Return (x, y) of the center of cell containing provided text 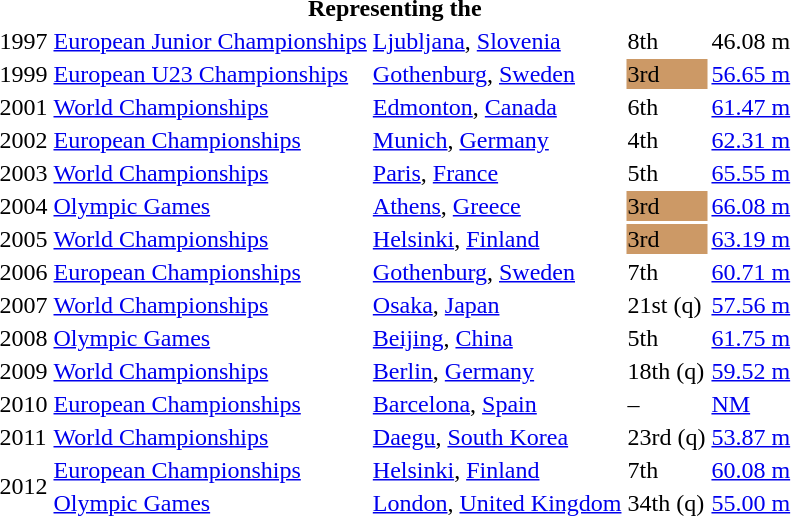
Paris, France (497, 173)
Athens, Greece (497, 206)
6th (666, 107)
4th (666, 140)
– (666, 404)
Munich, Germany (497, 140)
Berlin, Germany (497, 371)
18th (q) (666, 371)
23rd (q) (666, 437)
8th (666, 41)
Osaka, Japan (497, 305)
Edmonton, Canada (497, 107)
European Junior Championships (210, 41)
21st (q) (666, 305)
Barcelona, Spain (497, 404)
Daegu, South Korea (497, 437)
Beijing, China (497, 338)
European U23 Championships (210, 74)
Ljubljana, Slovenia (497, 41)
